Provide the [x, y] coordinate of the cell's center where the given text is located.  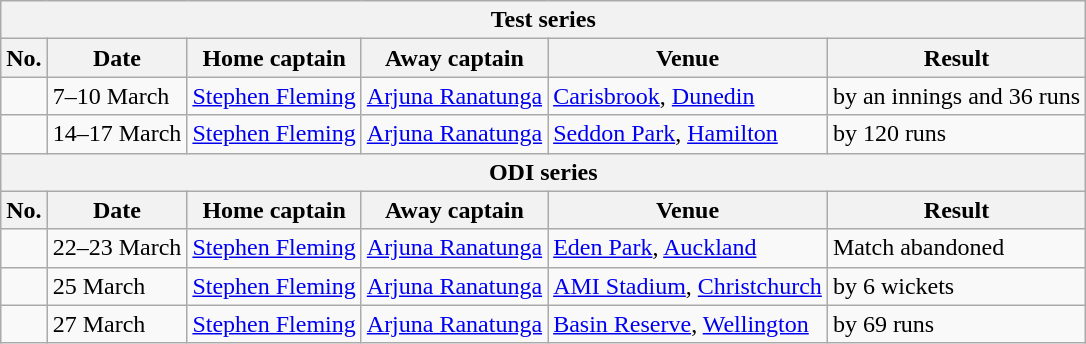
by 69 runs [956, 324]
AMI Stadium, Christchurch [688, 286]
25 March [117, 286]
Seddon Park, Hamilton [688, 134]
7–10 March [117, 96]
ODI series [544, 172]
22–23 March [117, 248]
27 March [117, 324]
Test series [544, 20]
Carisbrook, Dunedin [688, 96]
by 6 wickets [956, 286]
Basin Reserve, Wellington [688, 324]
by 120 runs [956, 134]
Match abandoned [956, 248]
by an innings and 36 runs [956, 96]
14–17 March [117, 134]
Eden Park, Auckland [688, 248]
